Return (X, Y) of the center of cell containing provided text 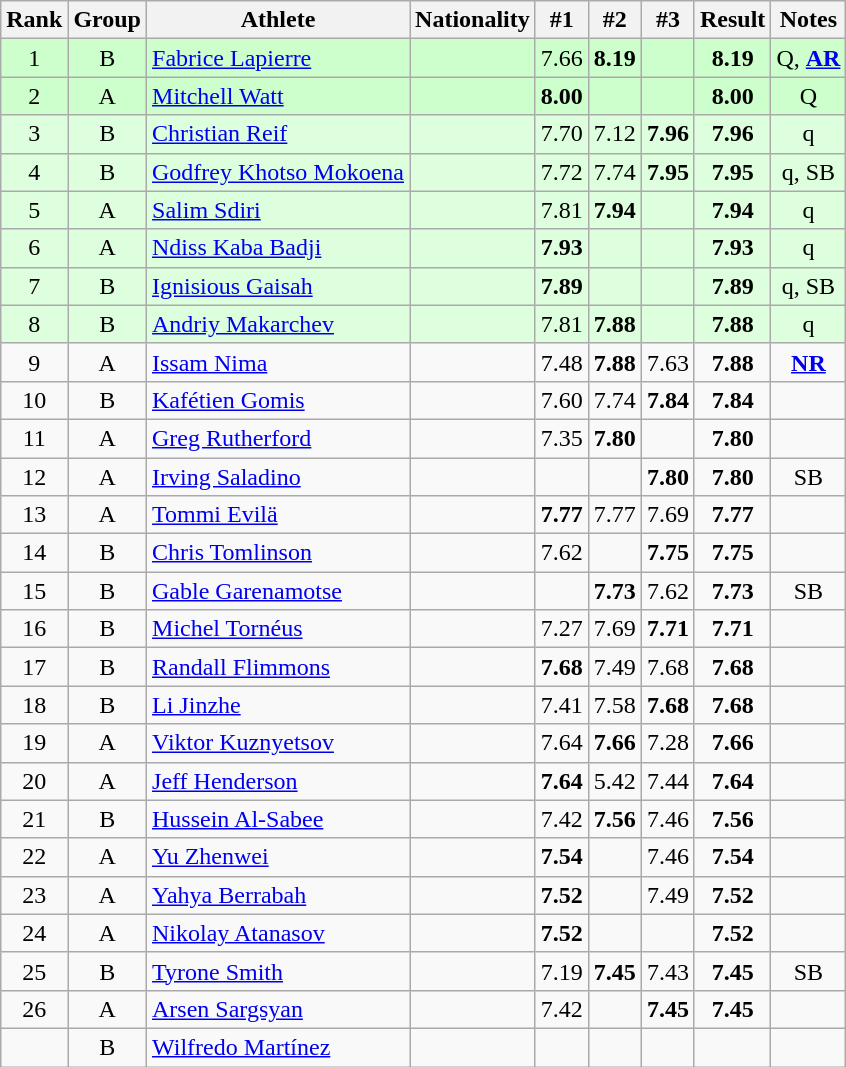
Randall Flimmons (278, 667)
Arsen Sargsyan (278, 1009)
5 (34, 210)
7.44 (668, 781)
Andriy Makarchev (278, 324)
7.60 (562, 400)
Group (108, 20)
17 (34, 667)
Jeff Henderson (278, 781)
21 (34, 819)
11 (34, 438)
20 (34, 781)
7.19 (562, 971)
22 (34, 857)
Yahya Berrabah (278, 895)
14 (34, 553)
24 (34, 933)
#2 (614, 20)
7.48 (562, 362)
Chris Tomlinson (278, 553)
NR (808, 362)
7.58 (614, 705)
4 (34, 172)
16 (34, 629)
1 (34, 58)
7.72 (562, 172)
Li Jinzhe (278, 705)
5.42 (614, 781)
3 (34, 134)
25 (34, 971)
Salim Sdiri (278, 210)
7.41 (562, 705)
Yu Zhenwei (278, 857)
10 (34, 400)
Viktor Kuznyetsov (278, 743)
7.28 (668, 743)
Christian Reif (278, 134)
Nationality (473, 20)
Athlete (278, 20)
Issam Nima (278, 362)
Notes (808, 20)
23 (34, 895)
Wilfredo Martínez (278, 1047)
7 (34, 286)
Ignisious Gaisah (278, 286)
Nikolay Atanasov (278, 933)
#1 (562, 20)
7.27 (562, 629)
6 (34, 248)
Irving Saladino (278, 477)
Greg Rutherford (278, 438)
18 (34, 705)
Godfrey Khotso Mokoena (278, 172)
15 (34, 591)
19 (34, 743)
26 (34, 1009)
#3 (668, 20)
Tyrone Smith (278, 971)
Michel Tornéus (278, 629)
7.63 (668, 362)
Fabrice Lapierre (278, 58)
9 (34, 362)
2 (34, 96)
Q, AR (808, 58)
7.70 (562, 134)
7.43 (668, 971)
8 (34, 324)
Hussein Al-Sabee (278, 819)
7.12 (614, 134)
Kafétien Gomis (278, 400)
Ndiss Kaba Badji (278, 248)
Result (732, 20)
Gable Garenamotse (278, 591)
13 (34, 515)
Tommi Evilä (278, 515)
Mitchell Watt (278, 96)
12 (34, 477)
Rank (34, 20)
7.35 (562, 438)
Q (808, 96)
